Determine the [X, Y] coordinate at the center of the cell enclosing the given text.  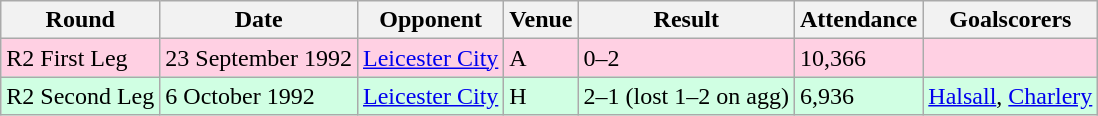
Round [80, 20]
Halsall, Charlery [1010, 96]
6,936 [858, 96]
Opponent [430, 20]
H [541, 96]
Goalscorers [1010, 20]
R2 Second Leg [80, 96]
2–1 (lost 1–2 on agg) [686, 96]
Attendance [858, 20]
R2 First Leg [80, 58]
Result [686, 20]
Date [259, 20]
0–2 [686, 58]
23 September 1992 [259, 58]
10,366 [858, 58]
Venue [541, 20]
A [541, 58]
6 October 1992 [259, 96]
